For the text-containing cell, return its midpoint in [X, Y] coordinate format. 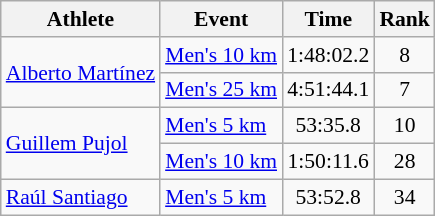
7 [404, 90]
Alberto Martínez [80, 72]
28 [404, 162]
10 [404, 126]
4:51:44.1 [328, 90]
Men's 25 km [221, 90]
Rank [404, 19]
Event [221, 19]
Time [328, 19]
Guillem Pujol [80, 144]
1:50:11.6 [328, 162]
53:52.8 [328, 197]
Athlete [80, 19]
53:35.8 [328, 126]
8 [404, 55]
1:48:02.2 [328, 55]
34 [404, 197]
Raúl Santiago [80, 197]
